Search for the cell housing the specified text and yield its (X, Y) center coordinate. 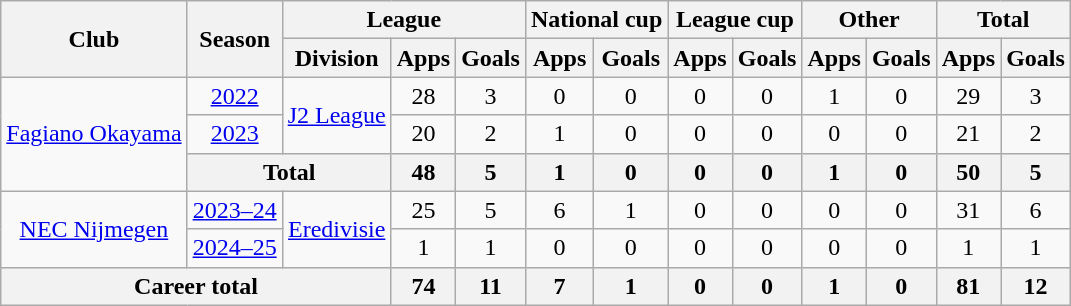
31 (968, 210)
Other (869, 20)
29 (968, 96)
7 (559, 286)
2022 (234, 96)
NEC Nijmegen (94, 229)
20 (423, 134)
J2 League (336, 115)
21 (968, 134)
Season (234, 39)
74 (423, 286)
Division (336, 58)
Club (94, 39)
28 (423, 96)
2023–24 (234, 210)
25 (423, 210)
2023 (234, 134)
Eredivisie (336, 229)
League (404, 20)
50 (968, 172)
Fagiano Okayama (94, 134)
12 (1036, 286)
League cup (735, 20)
81 (968, 286)
11 (491, 286)
Career total (196, 286)
48 (423, 172)
2024–25 (234, 248)
National cup (596, 20)
